Search for the cell housing the specified text and yield its (X, Y) center coordinate. 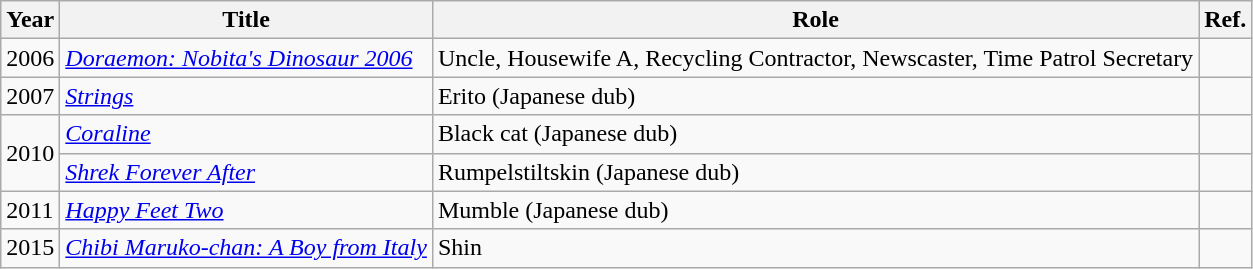
Shin (815, 248)
Uncle, Housewife A, Recycling Contractor, Newscaster, Time Patrol Secretary (815, 58)
2007 (30, 96)
2015 (30, 248)
2006 (30, 58)
Strings (246, 96)
Ref. (1226, 20)
Happy Feet Two (246, 210)
Coraline (246, 134)
Mumble (Japanese dub) (815, 210)
Chibi Maruko-chan: A Boy from Italy (246, 248)
Erito (Japanese dub) (815, 96)
Shrek Forever After (246, 172)
Title (246, 20)
Rumpelstiltskin (Japanese dub) (815, 172)
Doraemon: Nobita's Dinosaur 2006 (246, 58)
2011 (30, 210)
Year (30, 20)
2010 (30, 153)
Role (815, 20)
Black cat (Japanese dub) (815, 134)
